Detect which cell encompasses the target text, then output its [X, Y] center coordinate. 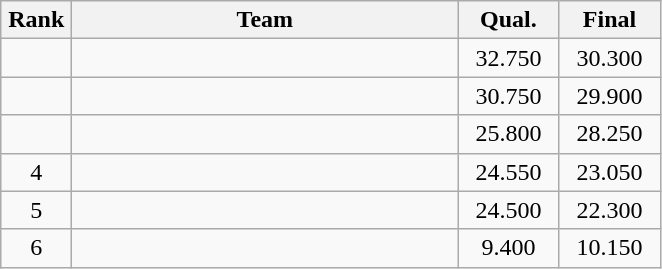
23.050 [610, 172]
6 [36, 248]
9.400 [508, 248]
5 [36, 210]
29.900 [610, 96]
Qual. [508, 20]
Rank [36, 20]
24.550 [508, 172]
24.500 [508, 210]
Final [610, 20]
4 [36, 172]
25.800 [508, 134]
22.300 [610, 210]
28.250 [610, 134]
30.750 [508, 96]
30.300 [610, 58]
10.150 [610, 248]
Team [265, 20]
32.750 [508, 58]
